Capture the cell that displays the provided text and extract its (X, Y) central coordinate. 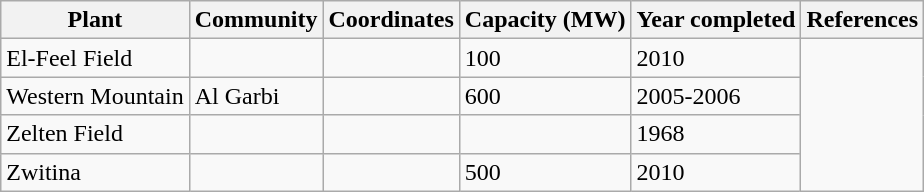
Zelten Field (95, 134)
El-Feel Field (95, 58)
Al Garbi (256, 96)
Western Mountain (95, 96)
1968 (716, 134)
Community (256, 20)
2005-2006 (716, 96)
Zwitina (95, 172)
Capacity (MW) (545, 20)
500 (545, 172)
Plant (95, 20)
Year completed (716, 20)
600 (545, 96)
References (862, 20)
Coordinates (391, 20)
100 (545, 58)
